Return (x, y) of the center of cell containing provided text 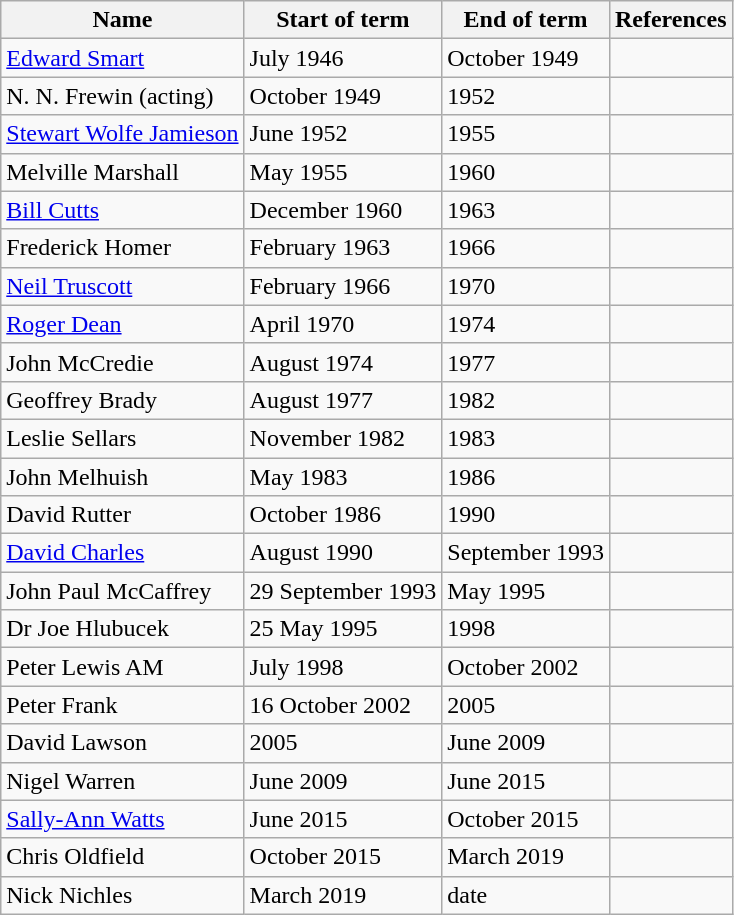
July 1946 (343, 58)
date (526, 895)
1977 (526, 362)
October 1986 (343, 515)
Nick Nichles (122, 895)
Peter Frank (122, 705)
Peter Lewis AM (122, 667)
Edward Smart (122, 58)
End of term (526, 20)
1970 (526, 286)
25 May 1995 (343, 629)
Neil Truscott (122, 286)
David Lawson (122, 743)
Chris Oldfield (122, 857)
August 1974 (343, 362)
Bill Cutts (122, 210)
1952 (526, 96)
Melville Marshall (122, 172)
December 1960 (343, 210)
1983 (526, 438)
May 1995 (526, 591)
May 1983 (343, 477)
Stewart Wolfe Jamieson (122, 134)
1966 (526, 248)
Name (122, 20)
Nigel Warren (122, 781)
1974 (526, 324)
1998 (526, 629)
1955 (526, 134)
1982 (526, 400)
August 1990 (343, 553)
May 1955 (343, 172)
References (670, 20)
Roger Dean (122, 324)
1990 (526, 515)
Geoffrey Brady (122, 400)
Dr Joe Hlubucek (122, 629)
November 1982 (343, 438)
16 October 2002 (343, 705)
1963 (526, 210)
John Paul McCaffrey (122, 591)
September 1993 (526, 553)
John Melhuish (122, 477)
Sally-Ann Watts (122, 819)
June 1952 (343, 134)
29 September 1993 (343, 591)
David Rutter (122, 515)
February 1966 (343, 286)
Leslie Sellars (122, 438)
N. N. Frewin (acting) (122, 96)
1986 (526, 477)
October 2002 (526, 667)
July 1998 (343, 667)
August 1977 (343, 400)
John McCredie (122, 362)
Frederick Homer (122, 248)
David Charles (122, 553)
April 1970 (343, 324)
February 1963 (343, 248)
1960 (526, 172)
Start of term (343, 20)
